Identify which cell holds the provided text, then report its [X, Y] central coordinate. 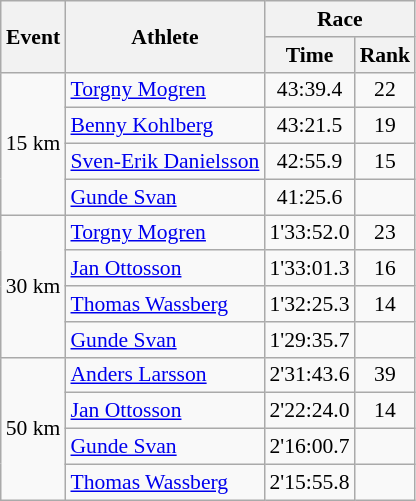
16 [386, 269]
Sven-Erik Danielsson [164, 162]
50 km [34, 428]
2'15:55.8 [309, 482]
30 km [34, 286]
2'16:00.7 [309, 447]
43:21.5 [309, 126]
23 [386, 233]
1'33:01.3 [309, 269]
2'22:24.0 [309, 411]
Time [309, 55]
Benny Kohlberg [164, 126]
39 [386, 375]
1'32:25.3 [309, 304]
1'33:52.0 [309, 233]
Event [34, 36]
15 [386, 162]
1'29:35.7 [309, 340]
Race [340, 19]
19 [386, 126]
15 km [34, 143]
Rank [386, 55]
2'31:43.6 [309, 375]
Athlete [164, 36]
43:39.4 [309, 90]
22 [386, 90]
Anders Larsson [164, 375]
41:25.6 [309, 197]
42:55.9 [309, 162]
